Return the (x, y) coordinate for the center point of the cell that contains the specified text.  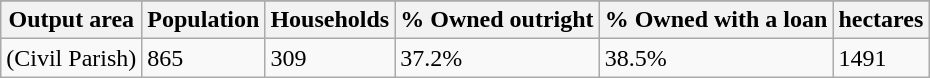
hectares (881, 20)
% Owned outright (497, 20)
309 (330, 58)
Output area (72, 20)
865 (204, 58)
% Owned with a loan (716, 20)
1491 (881, 58)
(Civil Parish) (72, 58)
37.2% (497, 58)
38.5% (716, 58)
Households (330, 20)
Population (204, 20)
